Find where the given text appears and provide that cell's center as (x, y) coordinate. 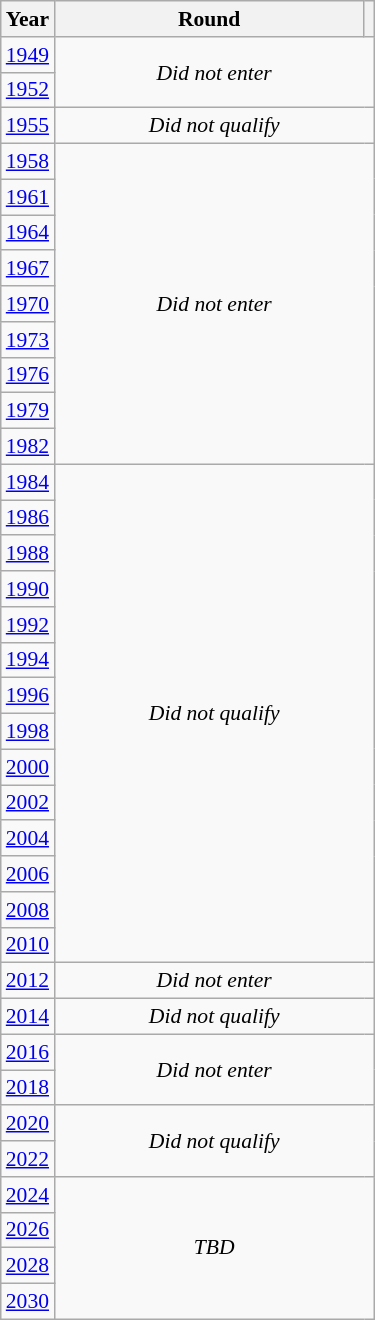
1990 (28, 589)
2028 (28, 1266)
1973 (28, 340)
2004 (28, 839)
2022 (28, 1159)
1979 (28, 411)
2012 (28, 981)
2010 (28, 945)
1952 (28, 90)
1984 (28, 482)
1982 (28, 447)
1967 (28, 269)
TBD (214, 1248)
2008 (28, 910)
Year (28, 19)
2018 (28, 1088)
1998 (28, 732)
2014 (28, 1017)
1964 (28, 233)
1961 (28, 197)
2024 (28, 1195)
1958 (28, 162)
2002 (28, 803)
2030 (28, 1302)
2026 (28, 1230)
1994 (28, 660)
1986 (28, 518)
1970 (28, 304)
2006 (28, 874)
2020 (28, 1124)
1976 (28, 375)
2016 (28, 1052)
2000 (28, 767)
1996 (28, 696)
1955 (28, 126)
Round (209, 19)
1992 (28, 625)
1949 (28, 55)
1988 (28, 554)
